Determine the (x, y) coordinate at the center of the cell enclosing the given text.  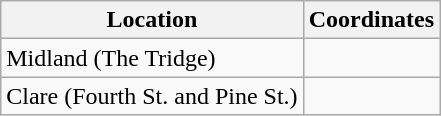
Coordinates (371, 20)
Location (152, 20)
Clare (Fourth St. and Pine St.) (152, 96)
Midland (The Tridge) (152, 58)
